Extract the [x, y] coordinate from the center of the cell holding the provided text.  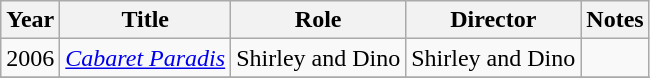
Title [146, 20]
Role [318, 20]
Cabaret Paradis [146, 58]
Director [494, 20]
Year [30, 20]
2006 [30, 58]
Notes [615, 20]
